Return (X, Y) of the center of cell containing provided text 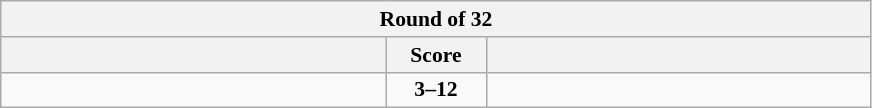
Round of 32 (436, 19)
3–12 (436, 90)
Score (436, 55)
